Determine the [x, y] coordinate at the center of the cell enclosing the given text.  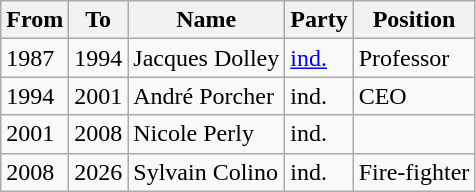
Nicole Perly [206, 134]
Name [206, 20]
Jacques Dolley [206, 58]
Party [319, 20]
To [98, 20]
1987 [35, 58]
Position [414, 20]
From [35, 20]
André Porcher [206, 96]
Sylvain Colino [206, 172]
CEO [414, 96]
Professor [414, 58]
Fire-fighter [414, 172]
2026 [98, 172]
